Output the [X, Y] coordinate of the center of the cell containing the given text.  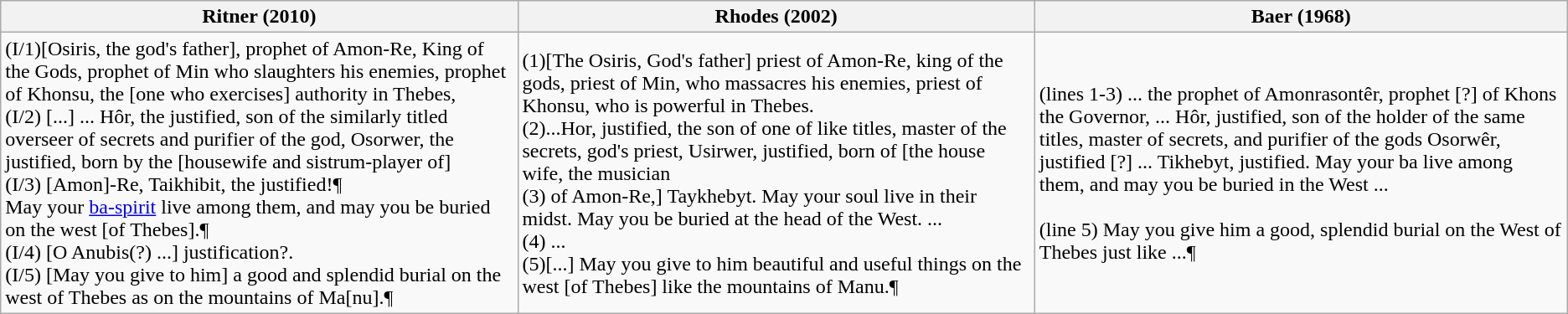
Ritner (2010) [260, 17]
Baer (1968) [1301, 17]
Rhodes (2002) [776, 17]
